Extract the [X, Y] coordinate from the center of the cell holding the provided text.  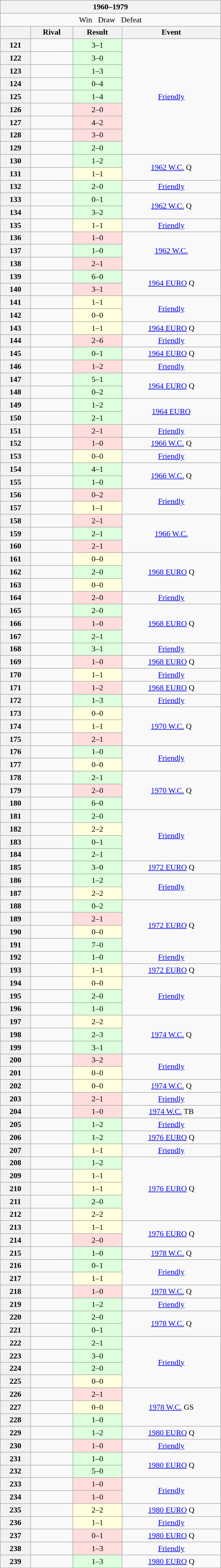
207 [16, 1150]
191 [16, 945]
226 [16, 1395]
145 [16, 354]
217 [16, 1279]
124 [16, 84]
197 [16, 1022]
Event [171, 32]
172 [16, 701]
204 [16, 1112]
5–1 [97, 379]
152 [16, 444]
195 [16, 996]
Result [97, 32]
162 [16, 572]
157 [16, 508]
194 [16, 983]
218 [16, 1292]
223 [16, 1356]
173 [16, 714]
219 [16, 1304]
4–1 [97, 470]
214 [16, 1240]
227 [16, 1407]
7–0 [97, 945]
215 [16, 1253]
133 [16, 200]
128 [16, 135]
230 [16, 1446]
224 [16, 1369]
229 [16, 1433]
1–4 [97, 97]
121 [16, 45]
2–6 [97, 341]
143 [16, 328]
192 [16, 957]
189 [16, 919]
182 [16, 829]
222 [16, 1343]
123 [16, 71]
198 [16, 1035]
196 [16, 1009]
151 [16, 431]
1964 EURO [171, 412]
216 [16, 1266]
188 [16, 906]
233 [16, 1484]
129 [16, 148]
225 [16, 1382]
2–3 [97, 1035]
1978 W.C. GS [171, 1407]
187 [16, 893]
237 [16, 1536]
175 [16, 739]
176 [16, 752]
127 [16, 123]
193 [16, 970]
149 [16, 405]
139 [16, 277]
185 [16, 868]
138 [16, 264]
147 [16, 379]
183 [16, 842]
154 [16, 470]
150 [16, 418]
205 [16, 1125]
141 [16, 303]
211 [16, 1202]
167 [16, 637]
144 [16, 341]
171 [16, 688]
239 [16, 1562]
212 [16, 1215]
142 [16, 315]
135 [16, 225]
206 [16, 1137]
1966 W.C. [171, 534]
235 [16, 1510]
174 [16, 726]
184 [16, 855]
155 [16, 482]
140 [16, 290]
1974 W.C. TB [171, 1112]
130 [16, 161]
Rival [52, 32]
158 [16, 521]
126 [16, 110]
200 [16, 1060]
177 [16, 765]
231 [16, 1459]
220 [16, 1317]
164 [16, 598]
1960–1979 [110, 7]
153 [16, 457]
125 [16, 97]
132 [16, 187]
190 [16, 932]
159 [16, 534]
228 [16, 1420]
178 [16, 778]
186 [16, 881]
180 [16, 803]
238 [16, 1549]
168 [16, 649]
136 [16, 238]
1962 W.C. [171, 251]
163 [16, 585]
221 [16, 1330]
122 [16, 58]
209 [16, 1176]
208 [16, 1163]
236 [16, 1523]
232 [16, 1471]
Win Draw Defeat [110, 20]
146 [16, 367]
166 [16, 624]
160 [16, 546]
234 [16, 1497]
137 [16, 251]
148 [16, 392]
213 [16, 1228]
4–2 [97, 123]
170 [16, 675]
0–4 [97, 84]
202 [16, 1086]
201 [16, 1073]
165 [16, 611]
131 [16, 174]
161 [16, 559]
169 [16, 662]
5–0 [97, 1471]
179 [16, 790]
199 [16, 1048]
156 [16, 495]
181 [16, 816]
210 [16, 1189]
203 [16, 1099]
134 [16, 212]
